Return [x, y] of the center of cell containing provided text 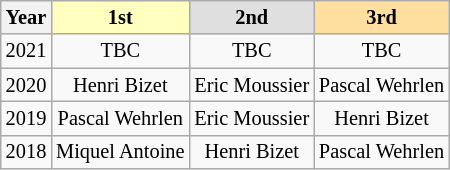
Miquel Antoine [120, 152]
2019 [26, 118]
Year [26, 17]
1st [120, 17]
3rd [382, 17]
2020 [26, 85]
2018 [26, 152]
2021 [26, 51]
2nd [252, 17]
